Pinpoint the cell where the given text exists, returning its [x, y] midpoint coordinate. 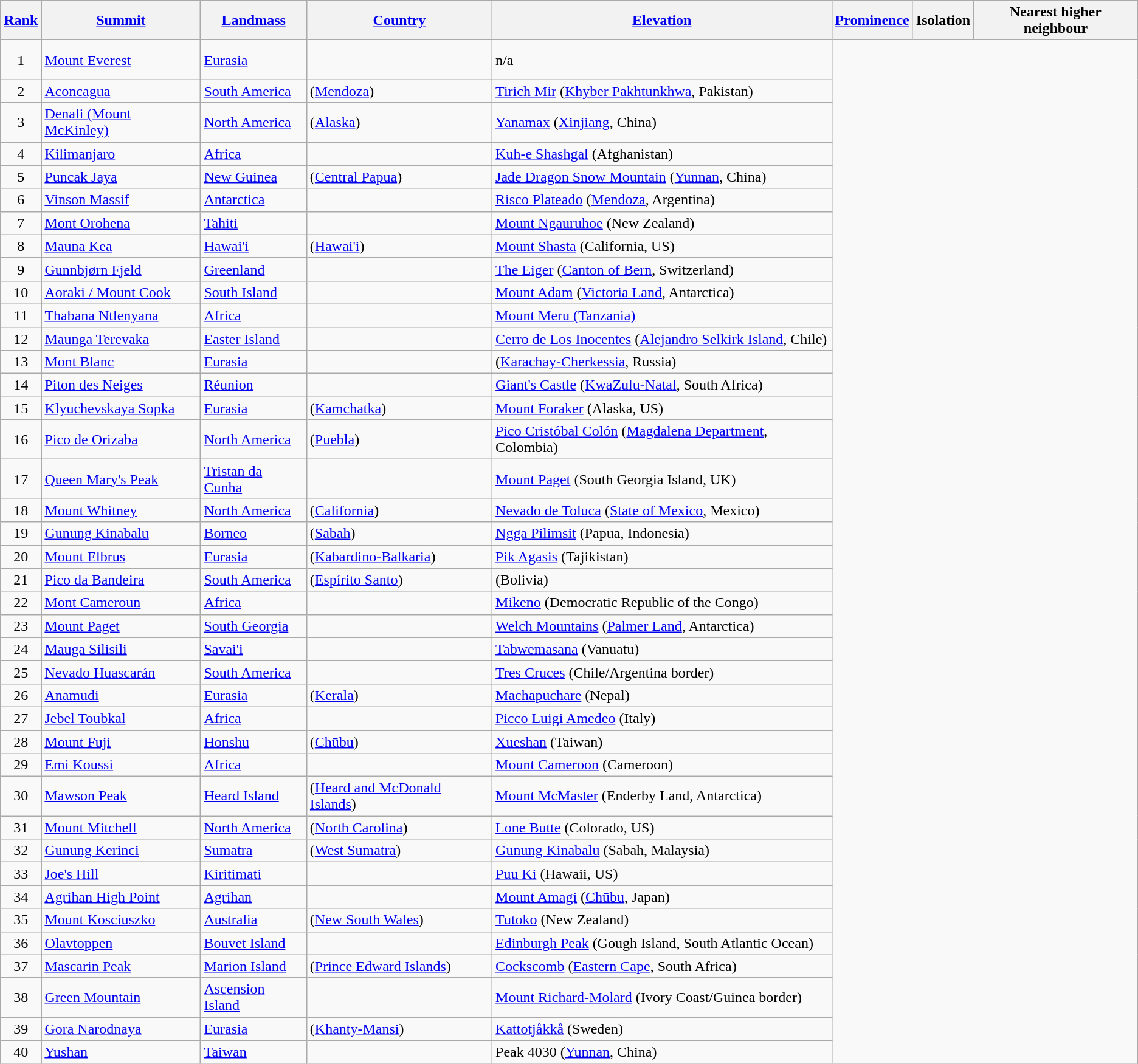
Marion Island [253, 966]
27 [21, 718]
Summit [121, 21]
Antarctica [253, 200]
(Chūbu) [399, 742]
(Hawai'i) [399, 246]
17 [21, 479]
13 [21, 362]
Kilimanjaro [121, 154]
(Bolivia) [662, 580]
Mount Kosciuszko [121, 920]
Tres Cruces (Chile/Argentina border) [662, 672]
40 [21, 1052]
39 [21, 1029]
Mount Meru (Tanzania) [662, 315]
Mount Whitney [121, 510]
The Eiger (Canton of Bern, Switzerland) [662, 269]
Jebel Toubkal [121, 718]
6 [21, 200]
20 [21, 557]
Nevado Huascarán [121, 672]
Pico da Bandeira [121, 580]
Mount Paget [121, 626]
Mount Richard-Molard (Ivory Coast/Guinea border) [662, 998]
(Alaska) [399, 123]
Mount Cameroon (Cameroon) [662, 765]
2 [21, 91]
Mount Foraker (Alaska, US) [662, 408]
Tutoko (New Zealand) [662, 920]
Denali (Mount McKinley) [121, 123]
5 [21, 177]
4 [21, 154]
Jade Dragon Snow Mountain (Yunnan, China) [662, 177]
31 [21, 828]
Gunnbjørn Fjeld [121, 269]
Puu Ki (Hawaii, US) [662, 874]
Gora Narodnaya [121, 1029]
Ascension Island [253, 998]
(Sabah) [399, 534]
Mauna Kea [121, 246]
26 [21, 695]
Yushan [121, 1052]
South Georgia [253, 626]
Joe's Hill [121, 874]
(California) [399, 510]
Picco Luigi Amedeo (Italy) [662, 718]
Heard Island [253, 796]
Kattotjåkkå (Sweden) [662, 1029]
Welch Mountains (Palmer Land, Antarctica) [662, 626]
24 [21, 649]
8 [21, 246]
Greenland [253, 269]
36 [21, 943]
Mount Ngauruhoe (New Zealand) [662, 223]
Mount McMaster (Enderby Land, Antarctica) [662, 796]
Maunga Terevaka [121, 338]
Peak 4030 (Yunnan, China) [662, 1052]
Lone Butte (Colorado, US) [662, 828]
Mount Fuji [121, 742]
Gunung Kinabalu (Sabah, Malaysia) [662, 851]
Elevation [662, 21]
(Prince Edward Islands) [399, 966]
(Espírito Santo) [399, 580]
(Karachay-Cherkessia, Russia) [662, 362]
(West Sumatra) [399, 851]
Easter Island [253, 338]
16 [21, 440]
Vinson Massif [121, 200]
(Heard and McDonald Islands) [399, 796]
Australia [253, 920]
38 [21, 998]
19 [21, 534]
Tristan da Cunha [253, 479]
Isolation [943, 21]
Cockscomb (Eastern Cape, South Africa) [662, 966]
Risco Plateado (Mendoza, Argentina) [662, 200]
14 [21, 385]
Cerro de Los Inocentes (Alejandro Selkirk Island, Chile) [662, 338]
Nearest higher neighbour [1056, 21]
Agrihan [253, 897]
32 [21, 851]
Tabwemasana (Vanuatu) [662, 649]
South Island [253, 292]
Edinburgh Peak (Gough Island, South Atlantic Ocean) [662, 943]
Ngga Pilimsit (Papua, Indonesia) [662, 534]
Mount Elbrus [121, 557]
Landmass [253, 21]
Mount Adam (Victoria Land, Antarctica) [662, 292]
Mount Shasta (California, US) [662, 246]
Xueshan (Taiwan) [662, 742]
34 [21, 897]
(Central Papua) [399, 177]
Agrihan High Point [121, 897]
Hawai'i [253, 246]
Mount Everest [121, 60]
Yanamax (Xinjiang, China) [662, 123]
9 [21, 269]
33 [21, 874]
Gunung Kerinci [121, 851]
15 [21, 408]
Giant's Castle (KwaZulu-Natal, South Africa) [662, 385]
30 [21, 796]
10 [21, 292]
Mikeno (Democratic Republic of the Congo) [662, 603]
Emi Koussi [121, 765]
Mont Blanc [121, 362]
Piton des Neiges [121, 385]
Mont Cameroun [121, 603]
Mount Mitchell [121, 828]
Mount Amagi (Chūbu, Japan) [662, 897]
Borneo [253, 534]
Nevado de Toluca (State of Mexico, Mexico) [662, 510]
23 [21, 626]
Taiwan [253, 1052]
Aoraki / Mount Cook [121, 292]
1 [21, 60]
Mawson Peak [121, 796]
Honshu [253, 742]
Prominence [872, 21]
Pico Cristóbal Colón (Magdalena Department, Colombia) [662, 440]
Mascarin Peak [121, 966]
Réunion [253, 385]
12 [21, 338]
3 [21, 123]
Aconcagua [121, 91]
(Khanty-Mansi) [399, 1029]
Gunung Kinabalu [121, 534]
37 [21, 966]
New Guinea [253, 177]
Tahiti [253, 223]
28 [21, 742]
11 [21, 315]
Klyuchevskaya Sopka [121, 408]
Bouvet Island [253, 943]
Pik Agasis (Tajikistan) [662, 557]
Tirich Mir (Khyber Pakhtunkhwa, Pakistan) [662, 91]
Machapuchare (Nepal) [662, 695]
21 [21, 580]
(Kerala) [399, 695]
35 [21, 920]
Mauga Silisili [121, 649]
Kuh-e Shashgal (Afghanistan) [662, 154]
Puncak Jaya [121, 177]
29 [21, 765]
Pico de Orizaba [121, 440]
Kiritimati [253, 874]
Queen Mary's Peak [121, 479]
Thabana Ntlenyana [121, 315]
Mont Orohena [121, 223]
(New South Wales) [399, 920]
Savai'i [253, 649]
7 [21, 223]
Rank [21, 21]
22 [21, 603]
n/a [662, 60]
Anamudi [121, 695]
Country [399, 21]
Olavtoppen [121, 943]
(Mendoza) [399, 91]
(Kamchatka) [399, 408]
(Puebla) [399, 440]
25 [21, 672]
(North Carolina) [399, 828]
Green Mountain [121, 998]
Mount Paget (South Georgia Island, UK) [662, 479]
18 [21, 510]
Sumatra [253, 851]
(Kabardino-Balkaria) [399, 557]
